Provide the (X, Y) coordinate of the cell's center where the given text is located.  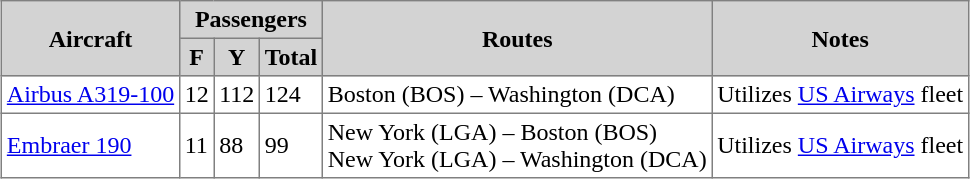
Y (237, 57)
Routes (518, 38)
99 (292, 145)
Passengers (250, 20)
Notes (840, 38)
88 (237, 145)
124 (292, 95)
New York (LGA) – Boston (BOS)New York (LGA) – Washington (DCA) (518, 145)
Airbus A319-100 (91, 95)
112 (237, 95)
Embraer 190 (91, 145)
F (196, 57)
Total (292, 57)
11 (196, 145)
Boston (BOS) – Washington (DCA) (518, 95)
Aircraft (91, 38)
12 (196, 95)
